Provide the [x, y] coordinate of the cell's center where the given text is located.  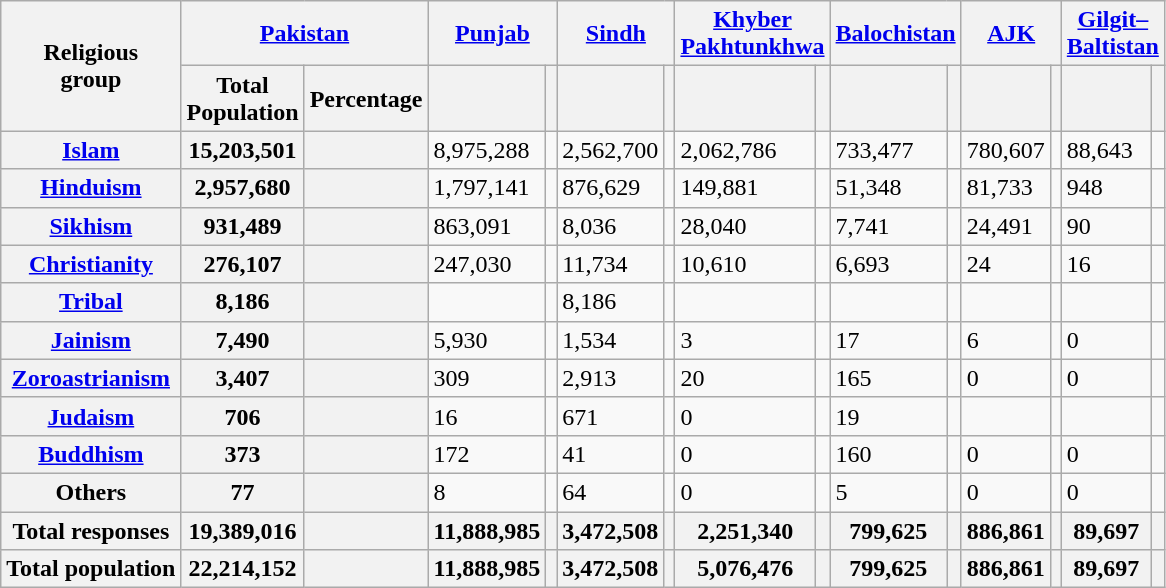
10,610 [746, 264]
6 [1006, 340]
1,797,141 [487, 188]
8,975,288 [487, 150]
AJK [1011, 34]
7,490 [242, 340]
2,251,340 [746, 531]
671 [610, 416]
Tribal [91, 302]
51,348 [888, 188]
81,733 [1006, 188]
88,643 [1106, 150]
Religiousgroup [91, 66]
24 [1006, 264]
19,389,016 [242, 531]
Gilgit–Baltistan [1112, 34]
247,030 [487, 264]
5,930 [487, 340]
24,491 [1006, 226]
1,534 [610, 340]
165 [888, 378]
64 [610, 492]
5,076,476 [746, 569]
Islam [91, 150]
15,203,501 [242, 150]
2,062,786 [746, 150]
931,489 [242, 226]
733,477 [888, 150]
TotalPopulation [242, 98]
20 [746, 378]
172 [487, 454]
41 [610, 454]
77 [242, 492]
8 [487, 492]
3,407 [242, 378]
7,741 [888, 226]
309 [487, 378]
276,107 [242, 264]
Christianity [91, 264]
Buddhism [91, 454]
2,957,680 [242, 188]
863,091 [487, 226]
Percentage [366, 98]
90 [1106, 226]
Punjab [492, 34]
Sindh [616, 34]
6,693 [888, 264]
Judaism [91, 416]
17 [888, 340]
Jainism [91, 340]
Hinduism [91, 188]
2,913 [610, 378]
28,040 [746, 226]
Sikhism [91, 226]
373 [242, 454]
Pakistan [304, 34]
Total population [91, 569]
22,214,152 [242, 569]
780,607 [1006, 150]
149,881 [746, 188]
Total responses [91, 531]
Balochistan [896, 34]
2,562,700 [610, 150]
11,734 [610, 264]
3 [746, 340]
706 [242, 416]
948 [1106, 188]
Others [91, 492]
876,629 [610, 188]
5 [888, 492]
160 [888, 454]
19 [888, 416]
Zoroastrianism [91, 378]
8,036 [610, 226]
KhyberPakhtunkhwa [752, 34]
